Pinpoint the cell where the given text exists, returning its (X, Y) midpoint coordinate. 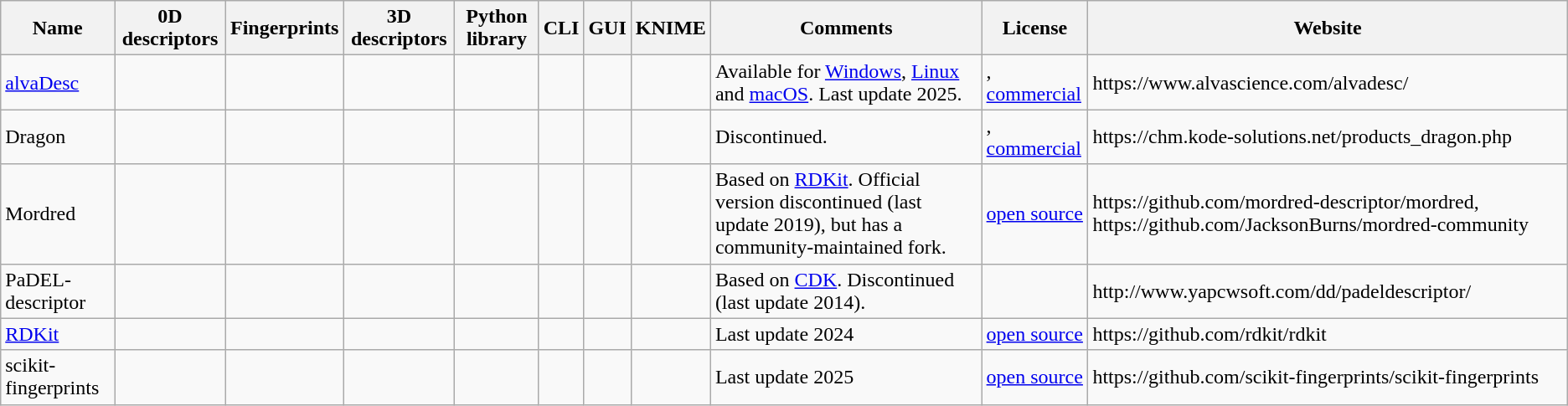
Dragon (58, 137)
Based on CDK. Discontinued (last update 2014). (846, 291)
https://github.com/rdkit/rdkit (1328, 334)
https://chm.kode-solutions.net/products_dragon.php (1328, 137)
Discontinued. (846, 137)
Fingerprints (284, 28)
RDKit (58, 334)
GUI (607, 28)
alvaDesc (58, 82)
Last update 2025 (846, 377)
Based on RDKit. Official version discontinued (last update 2019), but has a community-maintained fork. (846, 214)
Available for Windows, Linux and macOS. Last update 2025. (846, 82)
KNIME (670, 28)
PaDEL-descriptor (58, 291)
Name (58, 28)
scikit-fingerprints (58, 377)
0D descriptors (171, 28)
Comments (846, 28)
3D descriptors (399, 28)
https://www.alvascience.com/alvadesc/ (1328, 82)
https://github.com/mordred-descriptor/mordred, https://github.com/JacksonBurns/mordred-community (1328, 214)
Mordred (58, 214)
Python library (497, 28)
License (1035, 28)
http://www.yapcwsoft.com/dd/padeldescriptor/ (1328, 291)
Last update 2024 (846, 334)
https://github.com/scikit-fingerprints/scikit-fingerprints (1328, 377)
Website (1328, 28)
CLI (561, 28)
